Capture the cell that displays the provided text and extract its [x, y] central coordinate. 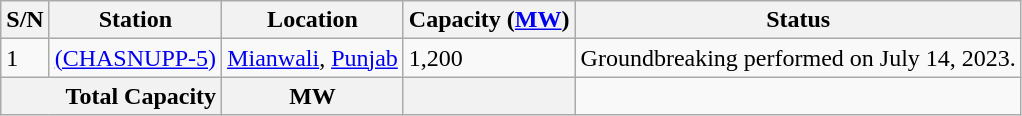
Station [135, 20]
Total Capacity [112, 96]
Capacity (MW) [489, 20]
1,200 [489, 58]
S/N [25, 20]
(CHASNUPP-5) [135, 58]
Location [313, 20]
Mianwali, Punjab [313, 58]
Status [798, 20]
MW [313, 96]
1 [25, 58]
Groundbreaking performed on July 14, 2023. [798, 58]
